Return the [x, y] coordinate for the center point of the cell that contains the specified text.  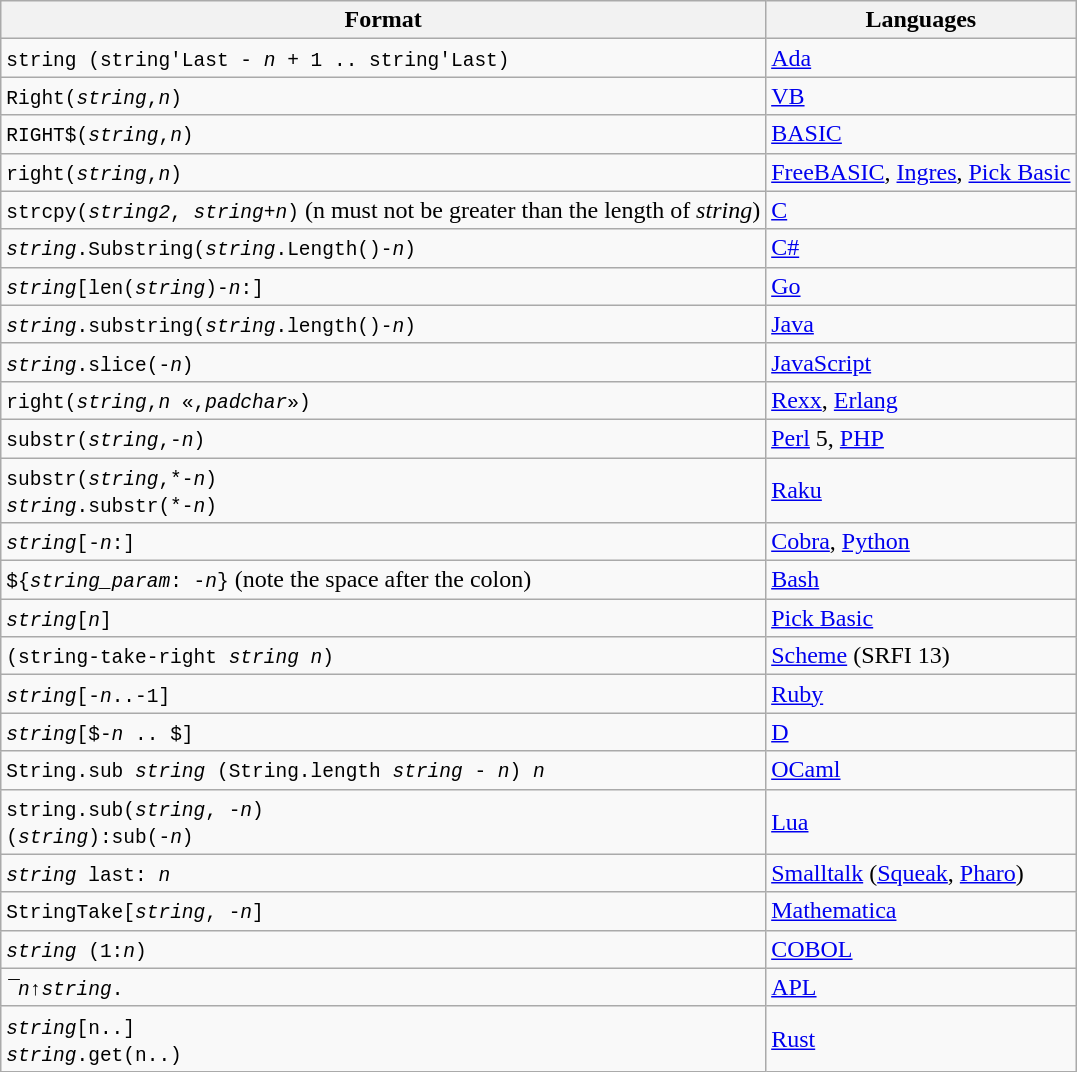
C [921, 210]
BASIC [921, 134]
StringTake[string, -n] [384, 911]
Bash [921, 580]
string.substring(string.length()-n) [384, 324]
strcpy(string2, string+n) (n must not be greater than the length of string) [384, 210]
Ada [921, 58]
string.Substring(string.Length()-n) [384, 248]
Mathematica [921, 911]
Smalltalk (Squeak, Pharo) [921, 873]
string[n..]string.get(n..) [384, 1038]
D [921, 732]
Cobra, Python [921, 542]
(string-take-right string n) [384, 656]
Lua [921, 822]
Format [384, 20]
Raku [921, 490]
APL [921, 987]
RIGHT$(string,n) [384, 134]
¯n↑string. [384, 987]
${string_param: -n} (note the space after the colon) [384, 580]
OCaml [921, 770]
Languages [921, 20]
string[-n:] [384, 542]
VB [921, 96]
Scheme (SRFI 13) [921, 656]
COBOL [921, 949]
string (string'Last - n + 1 .. string'Last) [384, 58]
string.slice(-n) [384, 362]
C# [921, 248]
right(string,n) [384, 172]
string (1:n) [384, 949]
Rexx, Erlang [921, 400]
substr(string,*-n)string.substr(*-n) [384, 490]
FreeBASIC, Ingres, Pick Basic [921, 172]
string.sub(string, -n)(string):sub(-n) [384, 822]
substr(string,-n) [384, 438]
right(string,n «,padchar») [384, 400]
string[len(string)-n:] [384, 286]
String.sub string (String.length string - n) n [384, 770]
string[$-n .. $] [384, 732]
Right(string,n) [384, 96]
string[n] [384, 618]
Pick Basic [921, 618]
string last: n [384, 873]
Go [921, 286]
Java [921, 324]
JavaScript [921, 362]
Perl 5, PHP [921, 438]
Rust [921, 1038]
Ruby [921, 694]
string[-n..-1] [384, 694]
